Return the (x, y) coordinate for the center point of the cell that contains the specified text.  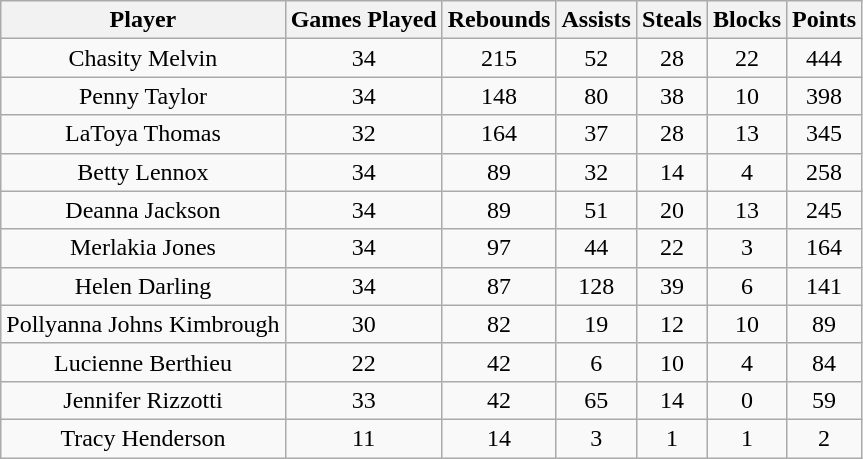
Helen Darling (143, 286)
215 (499, 58)
19 (596, 324)
148 (499, 96)
Points (824, 20)
59 (824, 400)
Jennifer Rizzotti (143, 400)
30 (364, 324)
84 (824, 362)
Steals (672, 20)
258 (824, 172)
Player (143, 20)
444 (824, 58)
Merlakia Jones (143, 248)
51 (596, 210)
Penny Taylor (143, 96)
20 (672, 210)
12 (672, 324)
Deanna Jackson (143, 210)
345 (824, 134)
11 (364, 438)
37 (596, 134)
65 (596, 400)
33 (364, 400)
38 (672, 96)
0 (746, 400)
245 (824, 210)
Blocks (746, 20)
Rebounds (499, 20)
398 (824, 96)
39 (672, 286)
87 (499, 286)
Assists (596, 20)
141 (824, 286)
2 (824, 438)
Lucienne Berthieu (143, 362)
82 (499, 324)
44 (596, 248)
Chasity Melvin (143, 58)
80 (596, 96)
97 (499, 248)
Games Played (364, 20)
Betty Lennox (143, 172)
Pollyanna Johns Kimbrough (143, 324)
LaToya Thomas (143, 134)
Tracy Henderson (143, 438)
52 (596, 58)
128 (596, 286)
